Return the (x, y) coordinate for the center point of the cell that contains the specified text.  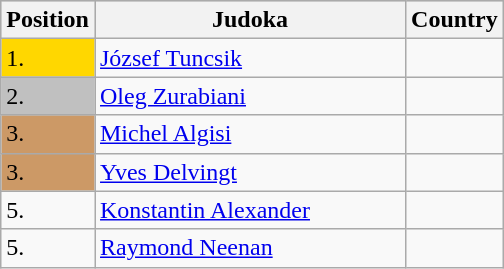
Michel Algisi (250, 134)
Oleg Zurabiani (250, 96)
2. (48, 96)
Yves Delvingt (250, 172)
Position (48, 20)
Judoka (250, 20)
Raymond Neenan (250, 248)
Konstantin Alexander (250, 210)
József Tuncsik (250, 58)
1. (48, 58)
Country (455, 20)
